For the text-containing cell, return its midpoint in (X, Y) coordinate format. 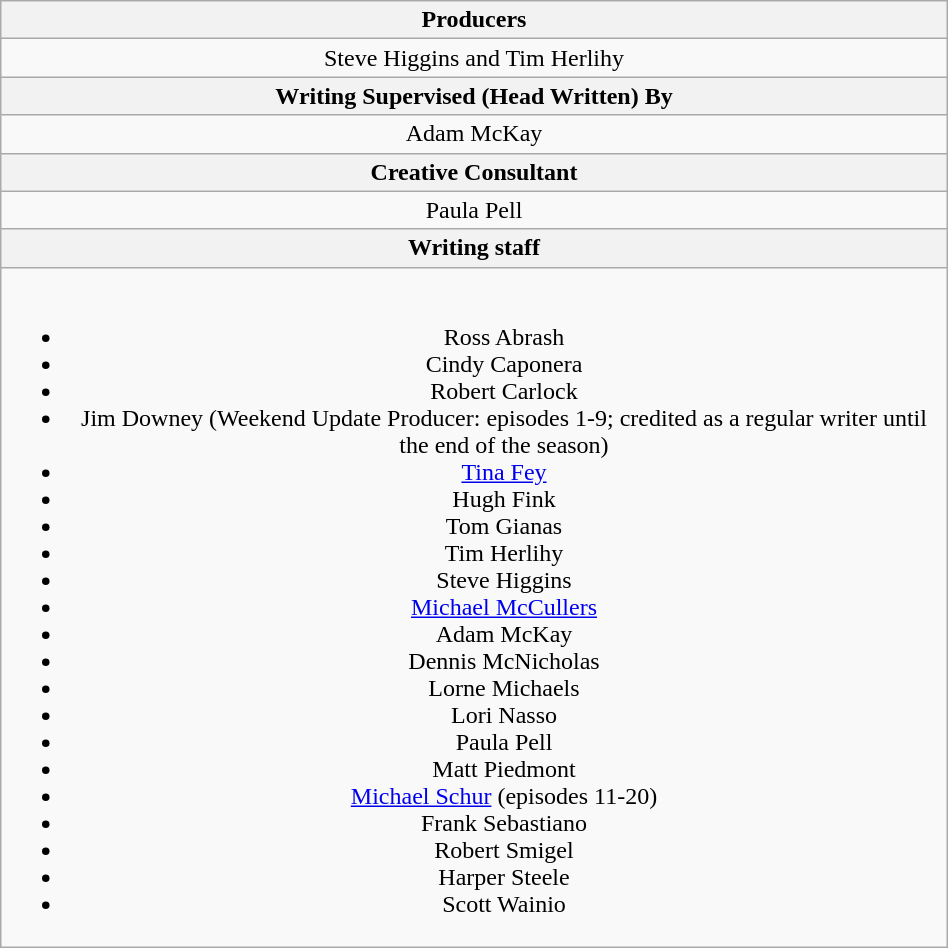
Steve Higgins and Tim Herlihy (474, 58)
Creative Consultant (474, 172)
Adam McKay (474, 134)
Producers (474, 20)
Writing staff (474, 248)
Paula Pell (474, 210)
Writing Supervised (Head Written) By (474, 96)
